From the cell containing the given text, extract its center point as (x, y) coordinate. 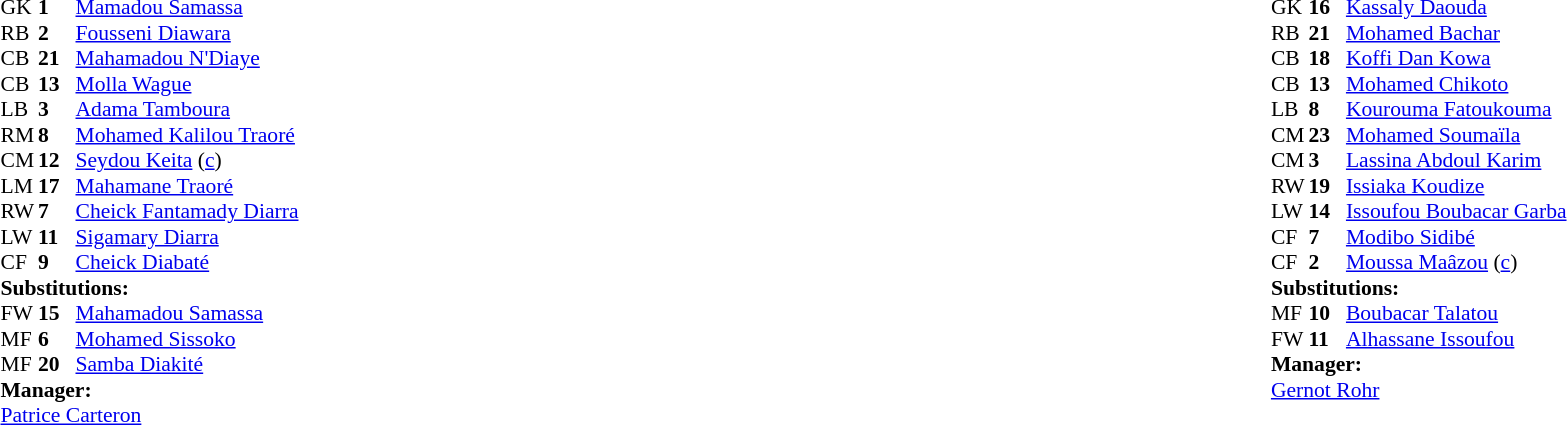
20 (57, 365)
Gernot Rohr (1419, 390)
Mohamed Chikoto (1456, 84)
17 (57, 186)
Molla Wague (188, 84)
Kourouma Fatoukouma (1456, 109)
Alhassane Issoufou (1456, 339)
15 (57, 313)
Boubacar Talatou (1456, 313)
Issoufou Boubacar Garba (1456, 211)
23 (1327, 135)
Moussa Maâzou (c) (1456, 263)
Seydou Keita (c) (188, 161)
Mahamadou Samassa (188, 313)
9 (57, 263)
LM (19, 186)
Mahamane Traoré (188, 186)
Mahamadou N'Diaye (188, 59)
Lassina Abdoul Karim (1456, 161)
Mohamed Kalilou Traoré (188, 135)
Mohamed Bachar (1456, 33)
Adama Tamboura (188, 109)
Koffi Dan Kowa (1456, 59)
12 (57, 161)
Fousseni Diawara (188, 33)
Cheick Fantamady Diarra (188, 211)
Issiaka Koudize (1456, 186)
10 (1327, 313)
Modibo Sidibé (1456, 237)
14 (1327, 211)
Sigamary Diarra (188, 237)
18 (1327, 59)
6 (57, 339)
Samba Diakité (188, 365)
RM (19, 135)
Mohamed Sissoko (188, 339)
Mohamed Soumaïla (1456, 135)
19 (1327, 186)
Cheick Diabaté (188, 263)
